For the text-containing cell, return its midpoint in [X, Y] coordinate format. 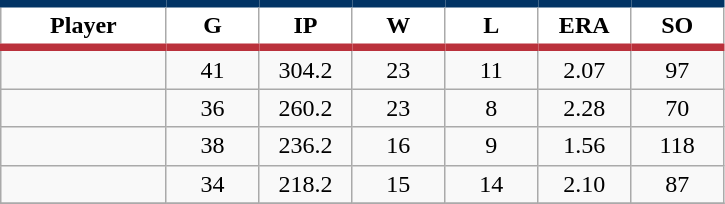
9 [492, 146]
2.07 [584, 68]
218.2 [306, 184]
2.28 [584, 108]
8 [492, 108]
38 [212, 146]
L [492, 26]
70 [678, 108]
304.2 [306, 68]
97 [678, 68]
16 [398, 146]
34 [212, 184]
Player [84, 26]
W [398, 26]
14 [492, 184]
236.2 [306, 146]
87 [678, 184]
ERA [584, 26]
11 [492, 68]
G [212, 26]
36 [212, 108]
IP [306, 26]
41 [212, 68]
15 [398, 184]
SO [678, 26]
118 [678, 146]
2.10 [584, 184]
1.56 [584, 146]
260.2 [306, 108]
